For the text-containing cell, return its midpoint in [x, y] coordinate format. 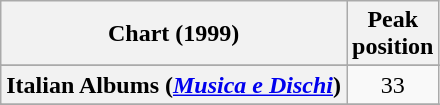
Peakposition [393, 34]
Chart (1999) [174, 34]
Italian Albums (Musica e Dischi) [174, 85]
33 [393, 85]
